Output the (x, y) coordinate of the center of the cell containing the given text.  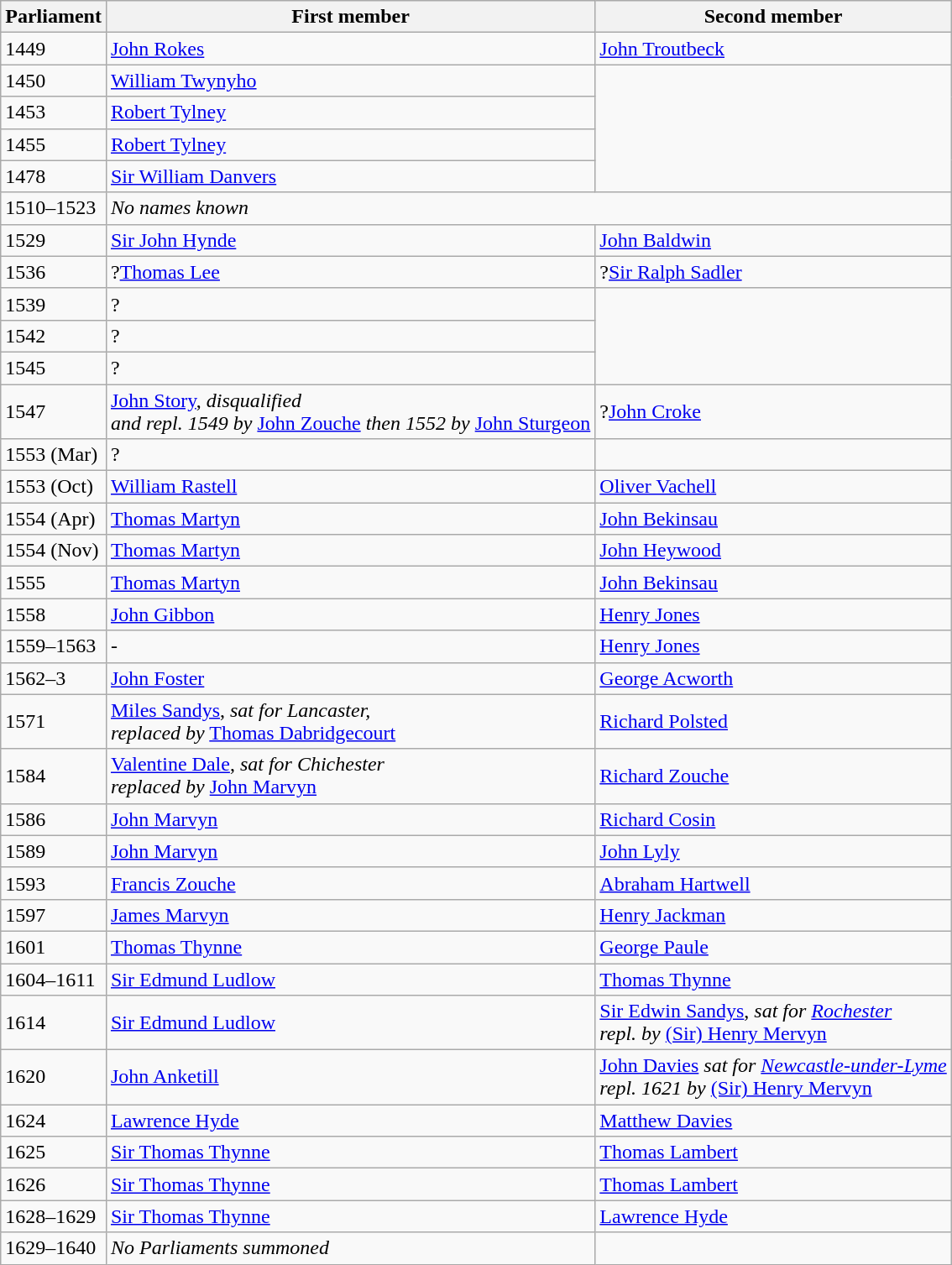
1449 (54, 49)
1547 (54, 411)
First member (350, 17)
John Heywood (773, 551)
William Rastell (350, 487)
1553 (Oct) (54, 487)
Matthew Davies (773, 1121)
- (350, 646)
John Gibbon (350, 614)
Richard Cosin (773, 819)
1555 (54, 583)
John Foster (350, 678)
1558 (54, 614)
1597 (54, 915)
Valentine Dale, sat for Chichester replaced by John Marvyn (350, 776)
1455 (54, 144)
?Sir Ralph Sadler (773, 272)
1450 (54, 81)
James Marvyn (350, 915)
1589 (54, 851)
John Lyly (773, 851)
?Thomas Lee (350, 272)
1571 (54, 722)
Oliver Vachell (773, 487)
John Davies sat for Newcastle-under-Lyme repl. 1621 by (Sir) Henry Mervyn (773, 1078)
William Twynyho (350, 81)
1624 (54, 1121)
John Rokes (350, 49)
1536 (54, 272)
1593 (54, 883)
1614 (54, 1022)
Abraham Hartwell (773, 883)
No Parliaments summoned (350, 1248)
Francis Zouche (350, 883)
1586 (54, 819)
1562–3 (54, 678)
1510–1523 (54, 208)
1553 (Mar) (54, 455)
1545 (54, 368)
1629–1640 (54, 1248)
Sir William Danvers (350, 176)
George Paule (773, 947)
Henry Jackman (773, 915)
Richard Polsted (773, 722)
1554 (Apr) (54, 519)
Parliament (54, 17)
Miles Sandys, sat for Lancaster, replaced by Thomas Dabridgecourt (350, 722)
John Baldwin (773, 240)
?John Croke (773, 411)
1554 (Nov) (54, 551)
1453 (54, 112)
1601 (54, 947)
1620 (54, 1078)
1604–1611 (54, 980)
John Anketill (350, 1078)
Second member (773, 17)
Sir Edwin Sandys, sat for Rochester repl. by (Sir) Henry Mervyn (773, 1022)
1478 (54, 176)
No names known (529, 208)
Richard Zouche (773, 776)
Sir John Hynde (350, 240)
George Acworth (773, 678)
1628–1629 (54, 1216)
John Story, disqualified and repl. 1549 by John Zouche then 1552 by John Sturgeon (350, 411)
1542 (54, 336)
1559–1563 (54, 646)
1626 (54, 1184)
John Troutbeck (773, 49)
1529 (54, 240)
1584 (54, 776)
1625 (54, 1153)
1539 (54, 304)
